Return [X, Y] of the center of cell containing provided text 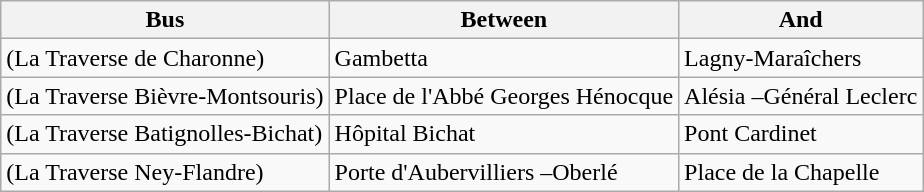
(La Traverse Ney-Flandre) [165, 172]
Gambetta [504, 58]
Between [504, 20]
Place de l'Abbé Georges Hénocque [504, 96]
(La Traverse de Charonne) [165, 58]
(La Traverse Batignolles-Bichat) [165, 134]
Alésia –Général Leclerc [801, 96]
(La Traverse Bièvre-Montsouris) [165, 96]
Hôpital Bichat [504, 134]
Place de la Chapelle [801, 172]
Porte d'Aubervilliers –Oberlé [504, 172]
Bus [165, 20]
Lagny-Maraîchers [801, 58]
And [801, 20]
Pont Cardinet [801, 134]
